Determine the (X, Y) coordinate at the center of the cell enclosing the given text.  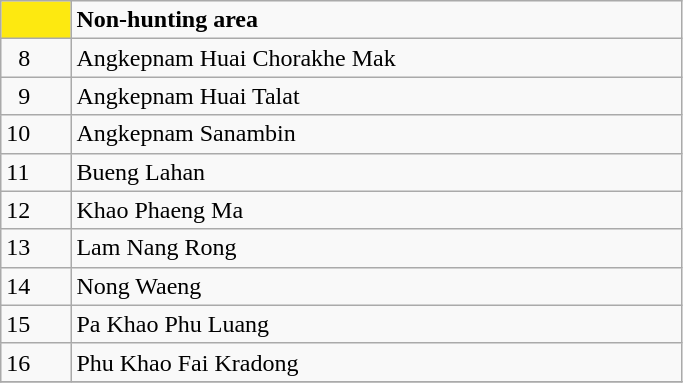
Angkepnam Sanambin (376, 134)
Lam Nang Rong (376, 248)
Pa Khao Phu Luang (376, 324)
16 (36, 362)
9 (36, 96)
Nong Waeng (376, 286)
Khao Phaeng Ma (376, 210)
Bueng Lahan (376, 172)
Phu Khao Fai Kradong (376, 362)
11 (36, 172)
Non-hunting area (376, 20)
14 (36, 286)
8 (36, 58)
13 (36, 248)
Angkepnam Huai Talat (376, 96)
Angkepnam Huai Chorakhe Mak (376, 58)
15 (36, 324)
10 (36, 134)
12 (36, 210)
